Identify which cell holds the provided text, then report its (x, y) central coordinate. 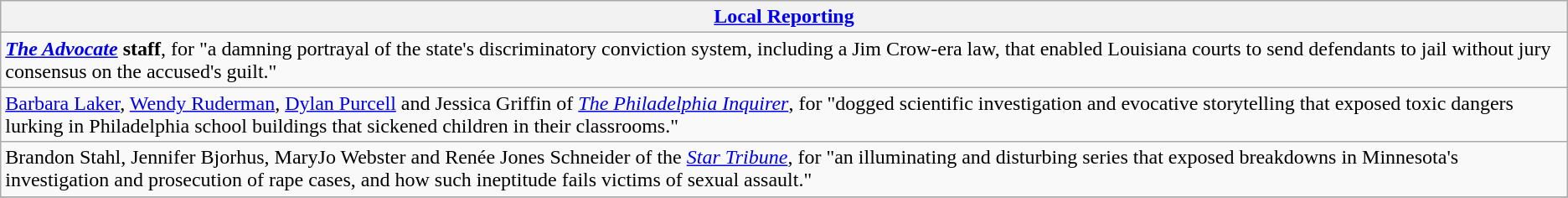
Local Reporting (784, 17)
